Identify which cell holds the provided text, then report its (X, Y) central coordinate. 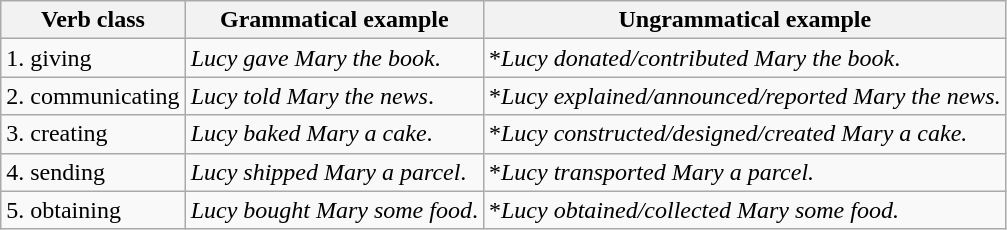
Lucy gave Mary the book. (334, 58)
*Lucy constructed/designed/created Mary a cake. (744, 134)
*Lucy transported Mary a parcel. (744, 172)
*Lucy donated/contributed Mary the book. (744, 58)
*Lucy obtained/collected Mary some food. (744, 210)
5. obtaining (93, 210)
Grammatical example (334, 20)
Lucy bought Mary some food. (334, 210)
Lucy told Mary the news. (334, 96)
3. creating (93, 134)
2. communicating (93, 96)
1. giving (93, 58)
*Lucy explained/announced/reported Mary the news. (744, 96)
Lucy shipped Mary a parcel. (334, 172)
4. sending (93, 172)
Ungrammatical example (744, 20)
Lucy baked Mary a cake. (334, 134)
Verb class (93, 20)
